From the cell containing the given text, extract its center point as (x, y) coordinate. 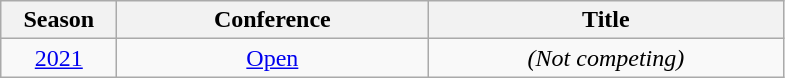
(Not competing) (606, 58)
2021 (59, 58)
Conference (272, 20)
Open (272, 58)
Season (59, 20)
Title (606, 20)
